Return the (x, y) coordinate for the center point of the cell that contains the specified text.  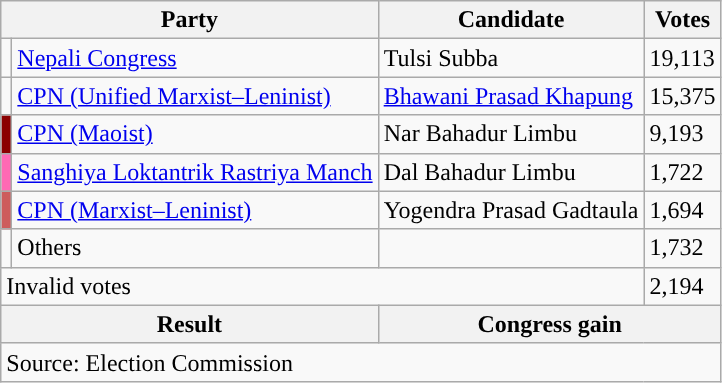
Party (190, 20)
Tulsi Subba (511, 58)
2,194 (682, 286)
Dal Bahadur Limbu (511, 172)
CPN (Maoist) (195, 134)
Bhawani Prasad Khapung (511, 96)
Result (190, 324)
Others (195, 248)
Yogendra Prasad Gadtaula (511, 210)
Congress gain (550, 324)
Votes (682, 20)
Invalid votes (322, 286)
CPN (Marxist–Leninist) (195, 210)
9,193 (682, 134)
CPN (Unified Marxist–Leninist) (195, 96)
1,722 (682, 172)
19,113 (682, 58)
Nepali Congress (195, 58)
Candidate (511, 20)
1,694 (682, 210)
Source: Election Commission (361, 362)
1,732 (682, 248)
15,375 (682, 96)
Nar Bahadur Limbu (511, 134)
Sanghiya Loktantrik Rastriya Manch (195, 172)
